From the cell containing the given text, extract its center point as (x, y) coordinate. 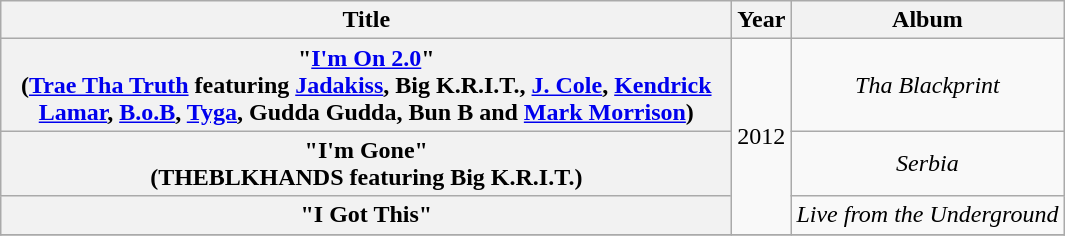
"I Got This" (366, 215)
Album (928, 20)
Tha Blackprint (928, 85)
Live from the Underground (928, 215)
Title (366, 20)
"I'm On 2.0"(Trae Tha Truth featuring Jadakiss, Big K.R.I.T., J. Cole, Kendrick Lamar, B.o.B, Tyga, Gudda Gudda, Bun B and Mark Morrison) (366, 85)
Serbia (928, 164)
2012 (762, 136)
Year (762, 20)
"I'm Gone" (THEBLKHANDS featuring Big K.R.I.T.) (366, 164)
